Return the [x, y] coordinate for the center point of the cell that contains the specified text.  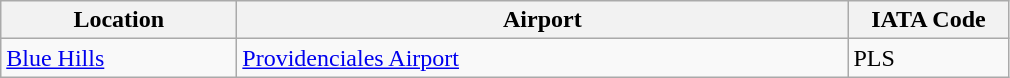
Airport [542, 20]
IATA Code [928, 20]
Providenciales Airport [542, 58]
Blue Hills [119, 58]
Location [119, 20]
PLS [928, 58]
